Return (x, y) of the center of cell containing provided text 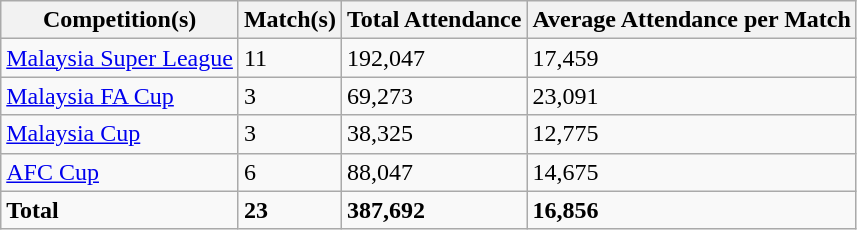
AFC Cup (120, 172)
Malaysia FA Cup (120, 96)
387,692 (434, 210)
38,325 (434, 134)
14,675 (692, 172)
69,273 (434, 96)
23,091 (692, 96)
Malaysia Cup (120, 134)
Total (120, 210)
12,775 (692, 134)
Total Attendance (434, 20)
Average Attendance per Match (692, 20)
Match(s) (290, 20)
6 (290, 172)
Competition(s) (120, 20)
Malaysia Super League (120, 58)
23 (290, 210)
192,047 (434, 58)
17,459 (692, 58)
16,856 (692, 210)
11 (290, 58)
88,047 (434, 172)
